Provide the (x, y) coordinate of the cell's center where the given text is located.  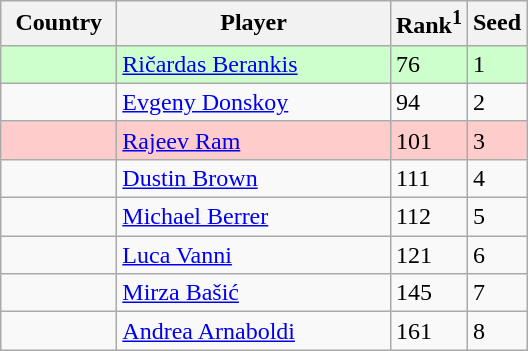
94 (428, 102)
Rajeev Ram (254, 140)
8 (496, 331)
Luca Vanni (254, 255)
Player (254, 24)
Country (59, 24)
6 (496, 255)
2 (496, 102)
121 (428, 255)
Dustin Brown (254, 178)
5 (496, 217)
Mirza Bašić (254, 293)
1 (496, 64)
101 (428, 140)
161 (428, 331)
4 (496, 178)
145 (428, 293)
Seed (496, 24)
Evgeny Donskoy (254, 102)
112 (428, 217)
Andrea Arnaboldi (254, 331)
Michael Berrer (254, 217)
7 (496, 293)
76 (428, 64)
Rank1 (428, 24)
111 (428, 178)
Ričardas Berankis (254, 64)
3 (496, 140)
